Identify which cell holds the provided text, then report its (X, Y) central coordinate. 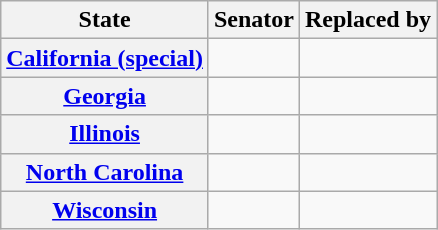
Senator (254, 20)
North Carolina (105, 172)
Georgia (105, 96)
California (special) (105, 58)
State (105, 20)
Replaced by (368, 20)
Illinois (105, 134)
Wisconsin (105, 210)
